From the cell containing the given text, extract its center point as [X, Y] coordinate. 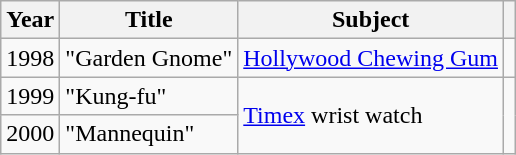
Title [149, 20]
Subject [371, 20]
"Garden Gnome" [149, 58]
"Mannequin" [149, 134]
Hollywood Chewing Gum [371, 58]
1999 [30, 96]
2000 [30, 134]
Year [30, 20]
"Kung-fu" [149, 96]
Timex wrist watch [371, 115]
1998 [30, 58]
